Search for the cell housing the specified text and yield its (X, Y) center coordinate. 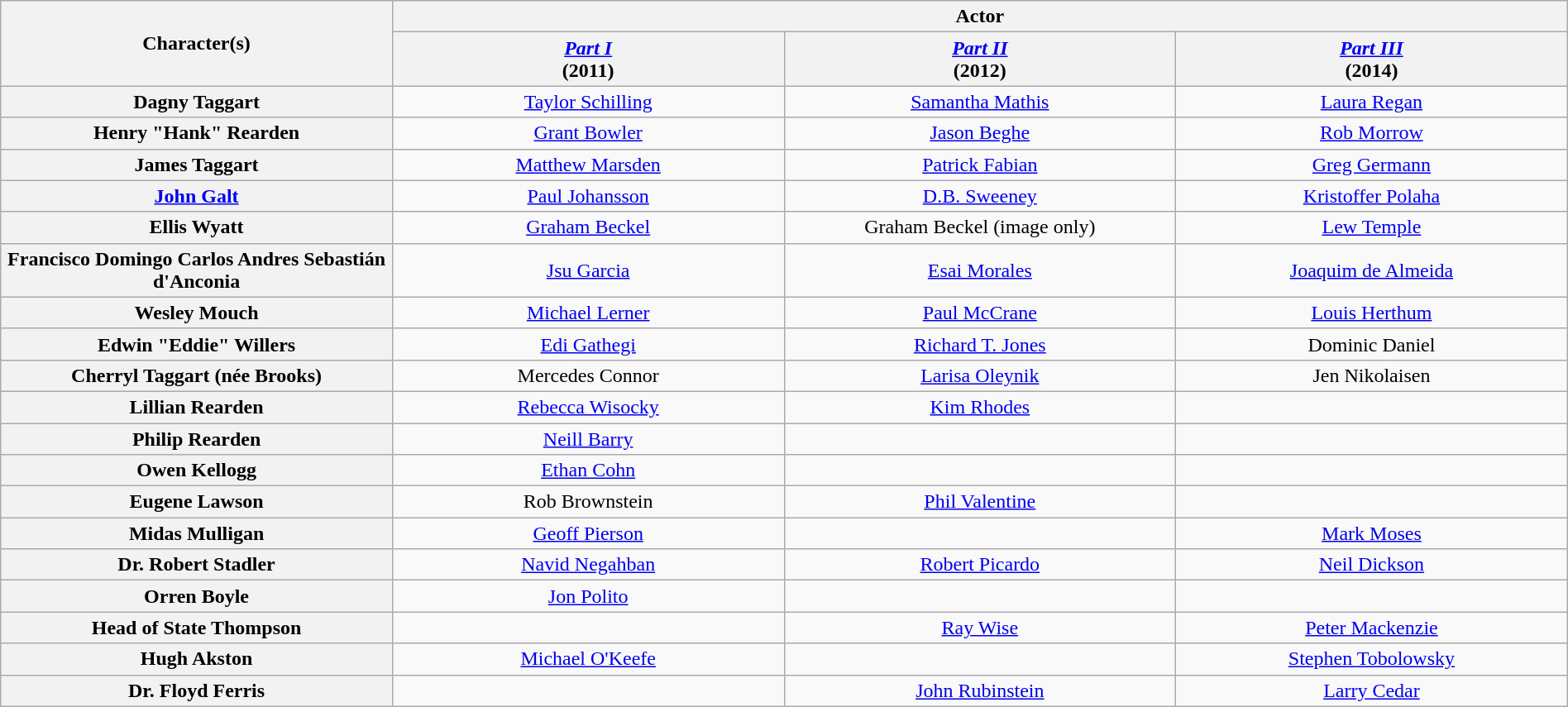
Laura Regan (1372, 102)
D.B. Sweeney (980, 196)
Edwin "Eddie" Willers (197, 344)
Wesley Mouch (197, 313)
Lew Temple (1372, 227)
Michael O'Keefe (588, 659)
Navid Negahban (588, 565)
Part II(2012) (980, 60)
Ray Wise (980, 628)
Graham Beckel (image only) (980, 227)
Henry "Hank" Rearden (197, 133)
Peter Mackenzie (1372, 628)
Ethan Cohn (588, 471)
Rebecca Wisocky (588, 407)
Louis Herthum (1372, 313)
Hugh Akston (197, 659)
Dr. Floyd Ferris (197, 690)
Greg Germann (1372, 165)
James Taggart (197, 165)
Philip Rearden (197, 439)
Rob Morrow (1372, 133)
Larisa Oleynik (980, 375)
Dagny Taggart (197, 102)
Paul McCrane (980, 313)
Midas Mulligan (197, 533)
Paul Johansson (588, 196)
Neill Barry (588, 439)
Francisco Domingo Carlos Andres Sebastián d'Anconia (197, 270)
John Galt (197, 196)
Rob Brownstein (588, 502)
Jon Polito (588, 596)
Head of State Thompson (197, 628)
Orren Boyle (197, 596)
Samantha Mathis (980, 102)
Mercedes Connor (588, 375)
Grant Bowler (588, 133)
Neil Dickson (1372, 565)
Kim Rhodes (980, 407)
Lillian Rearden (197, 407)
Jen Nikolaisen (1372, 375)
Part III(2014) (1372, 60)
Dominic Daniel (1372, 344)
Character(s) (197, 43)
Graham Beckel (588, 227)
Mark Moses (1372, 533)
Ellis Wyatt (197, 227)
Actor (979, 17)
Esai Morales (980, 270)
Richard T. Jones (980, 344)
Matthew Marsden (588, 165)
Patrick Fabian (980, 165)
Cherryl Taggart (née Brooks) (197, 375)
Joaquim de Almeida (1372, 270)
Kristoffer Polaha (1372, 196)
Geoff Pierson (588, 533)
Stephen Tobolowsky (1372, 659)
Jason Beghe (980, 133)
Larry Cedar (1372, 690)
Part I(2011) (588, 60)
Owen Kellogg (197, 471)
Jsu Garcia (588, 270)
Michael Lerner (588, 313)
Edi Gathegi (588, 344)
John Rubinstein (980, 690)
Phil Valentine (980, 502)
Dr. Robert Stadler (197, 565)
Taylor Schilling (588, 102)
Robert Picardo (980, 565)
Eugene Lawson (197, 502)
